Determine the (X, Y) coordinate at the center of the cell enclosing the given text.  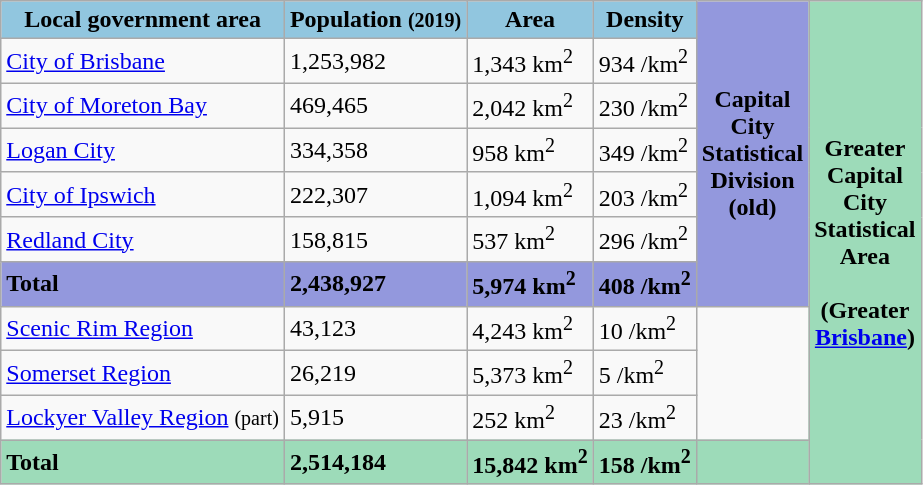
203 /km2 (644, 194)
26,219 (375, 374)
Population (2019) (375, 20)
1,343 km2 (530, 62)
2,438,927 (375, 284)
5 /km2 (644, 374)
Density (644, 20)
252 km2 (530, 418)
222,307 (375, 194)
1,094 km2 (530, 194)
23 /km2 (644, 418)
CapitalCityStatisticalDivision(old) (752, 154)
GreaterCapitalCityStatisticalArea (GreaterBrisbane) (865, 243)
1,253,982 (375, 62)
158 /km2 (644, 462)
296 /km2 (644, 240)
15,842 km2 (530, 462)
5,915 (375, 418)
4,243 km2 (530, 328)
Somerset Region (143, 374)
5,974 km2 (530, 284)
Area (530, 20)
City of Brisbane (143, 62)
City of Moreton Bay (143, 106)
Logan City (143, 150)
537 km2 (530, 240)
469,465 (375, 106)
408 /km2 (644, 284)
958 km2 (530, 150)
City of Ipswich (143, 194)
158,815 (375, 240)
2,514,184 (375, 462)
Local government area (143, 20)
Scenic Rim Region (143, 328)
43,123 (375, 328)
Lockyer Valley Region (part) (143, 418)
2,042 km2 (530, 106)
230 /km2 (644, 106)
10 /km2 (644, 328)
934 /km2 (644, 62)
349 /km2 (644, 150)
334,358 (375, 150)
5,373 km2 (530, 374)
Redland City (143, 240)
